Locate the cell with the specified text and output its [x, y] center coordinate. 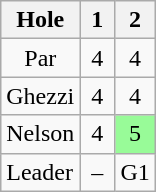
Nelson [40, 134]
Ghezzi [40, 96]
5 [135, 134]
Par [40, 58]
2 [135, 20]
G1 [135, 172]
Hole [40, 20]
Leader [40, 172]
1 [98, 20]
– [98, 172]
